Search for the cell housing the specified text and yield its (x, y) center coordinate. 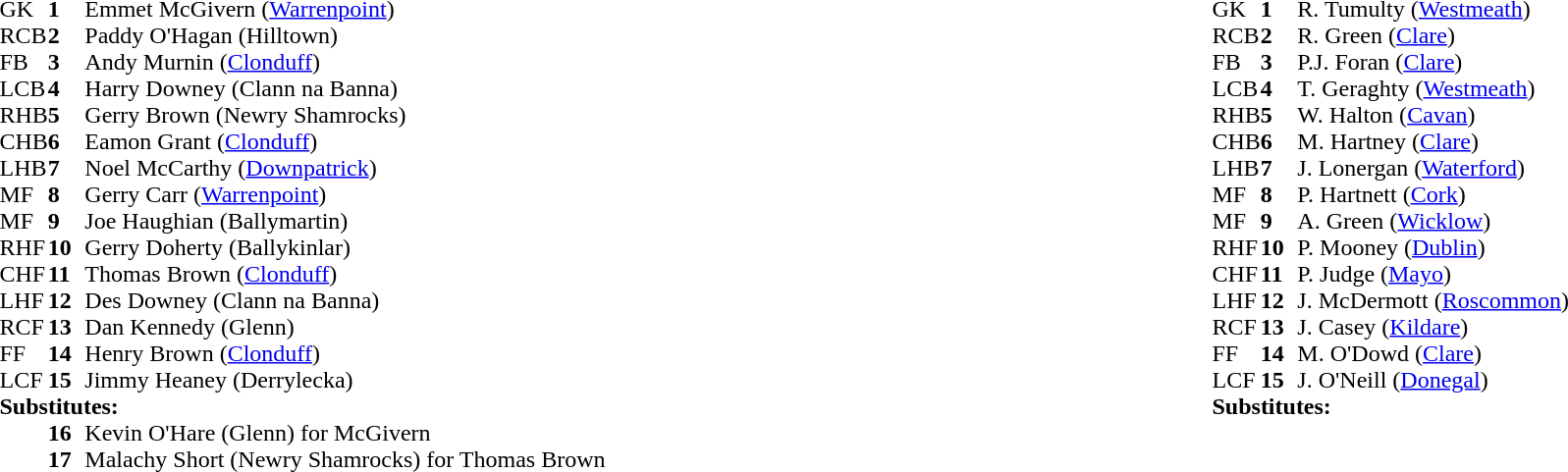
Jimmy Heaney (Derrylecka) (345, 381)
Thomas Brown (Clonduff) (345, 275)
Gerry Carr (Warrenpoint) (345, 194)
Noel McCarthy (Downpatrick) (345, 169)
Des Downey (Clann na Banna) (345, 300)
Eamon Grant (Clonduff) (345, 141)
Joe Haughian (Ballymartin) (345, 222)
16 (67, 434)
Dan Kennedy (Glenn) (345, 328)
Henry Brown (Clonduff) (345, 353)
Gerry Brown (Newry Shamrocks) (345, 116)
Andy Murnin (Clonduff) (345, 63)
Malachy Short (Newry Shamrocks) for Thomas Brown (345, 459)
Paddy O'Hagan (Hilltown) (345, 35)
Harry Downey (Clann na Banna) (345, 88)
Gerry Doherty (Ballykinlar) (345, 247)
Kevin O'Hare (Glenn) for McGivern (345, 434)
17 (67, 459)
